Return (x, y) of the center of cell containing provided text 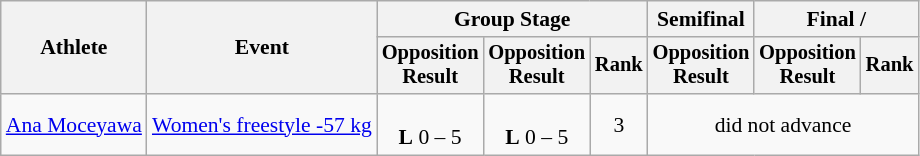
Final / (836, 19)
did not advance (784, 124)
Ana Moceyawa (74, 124)
Athlete (74, 48)
3 (619, 124)
Event (262, 48)
Semifinal (702, 19)
Women's freestyle -57 kg (262, 124)
Group Stage (512, 19)
